Search for the cell housing the specified text and yield its [x, y] center coordinate. 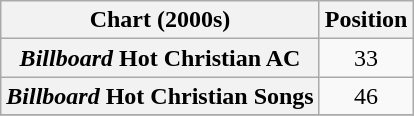
Position [366, 20]
46 [366, 96]
33 [366, 58]
Billboard Hot Christian AC [160, 58]
Billboard Hot Christian Songs [160, 96]
Chart (2000s) [160, 20]
